Determine the (x, y) coordinate at the center of the cell enclosing the given text.  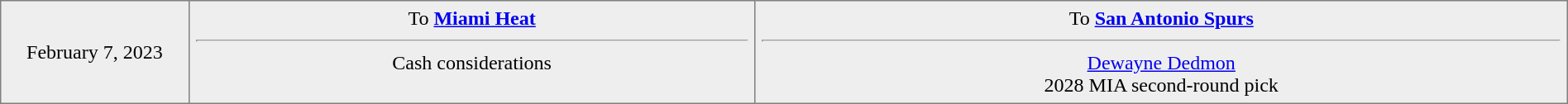
To Miami HeatCash considerations (471, 52)
To San Antonio SpursDewayne Dedmon2028 MIA second-round pick (1161, 52)
February 7, 2023 (94, 52)
